Pinpoint the cell where the given text exists, returning its [X, Y] midpoint coordinate. 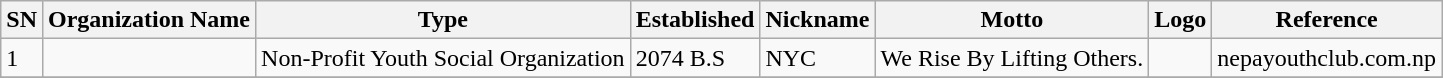
SN [22, 20]
2074 B.S [695, 58]
Established [695, 20]
Organization Name [148, 20]
Motto [1012, 20]
NYC [818, 58]
Nickname [818, 20]
Reference [1327, 20]
1 [22, 58]
Logo [1180, 20]
Type [444, 20]
nepayouthclub.com.np [1327, 58]
We Rise By Lifting Others. [1012, 58]
Non-Profit Youth Social Organization [444, 58]
